Locate the cell with the specified text and output its [X, Y] center coordinate. 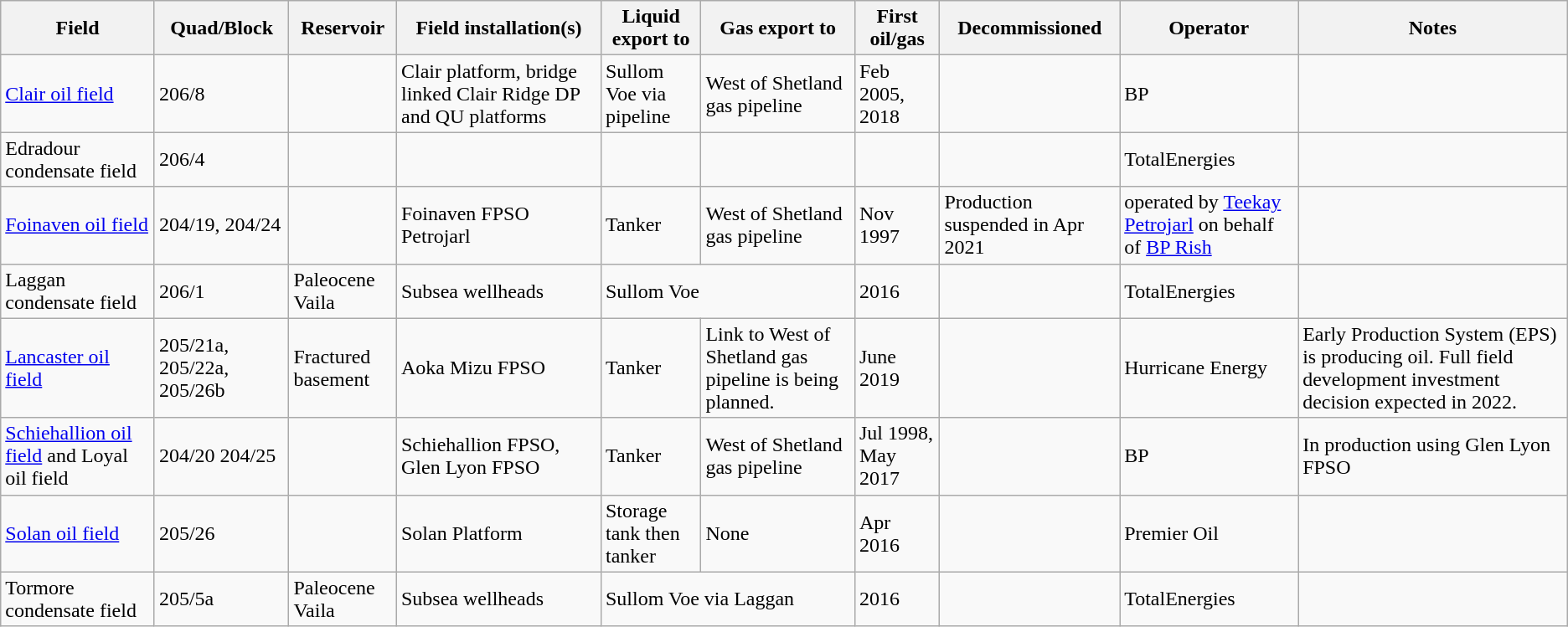
Foinaven oil field [78, 225]
Nov 1997 [897, 225]
Quad/Block [221, 28]
Operator [1210, 28]
204/19, 204/24 [221, 225]
Edradour condensate field [78, 159]
Sullom Voe [727, 291]
Aoka Mizu FPSO [498, 368]
Fractured basement [343, 368]
operated by Teekay Petrojarl on behalf of BP Rish [1210, 225]
Solan Platform [498, 533]
Production suspended in Apr 2021 [1030, 225]
206/1 [221, 291]
205/5a [221, 599]
Storage tank then tanker [650, 533]
Sullom Voe via Laggan [727, 599]
Solan oil field [78, 533]
204/20 204/25 [221, 456]
None [777, 533]
Lancaster oil field [78, 368]
Schiehallion oil field and Loyal oil field [78, 456]
Sullom Voe via pipeline [650, 94]
Clair oil field [78, 94]
Hurricane Energy [1210, 368]
Jul 1998, May 2017 [897, 456]
Early Production System (EPS) is producing oil. Full field development investment decision expected in 2022. [1433, 368]
Link to West of Shetland gas pipeline is being planned. [777, 368]
Liquid export to [650, 28]
Gas export to [777, 28]
Decommissioned [1030, 28]
First oil/gas [897, 28]
Notes [1433, 28]
Reservoir [343, 28]
Field [78, 28]
206/8 [221, 94]
Tormore condensate field [78, 599]
205/21a, 205/22a, 205/26b [221, 368]
Field installation(s) [498, 28]
Premier Oil [1210, 533]
Laggan condensate field [78, 291]
205/26 [221, 533]
In production using Glen Lyon FPSO [1433, 456]
Apr 2016 [897, 533]
Schiehallion FPSO, Glen Lyon FPSO [498, 456]
June 2019 [897, 368]
Feb 2005, 2018 [897, 94]
Clair platform, bridge linked Clair Ridge DP and QU platforms [498, 94]
206/4 [221, 159]
Foinaven FPSO Petrojarl [498, 225]
